Search for the cell housing the specified text and yield its (x, y) center coordinate. 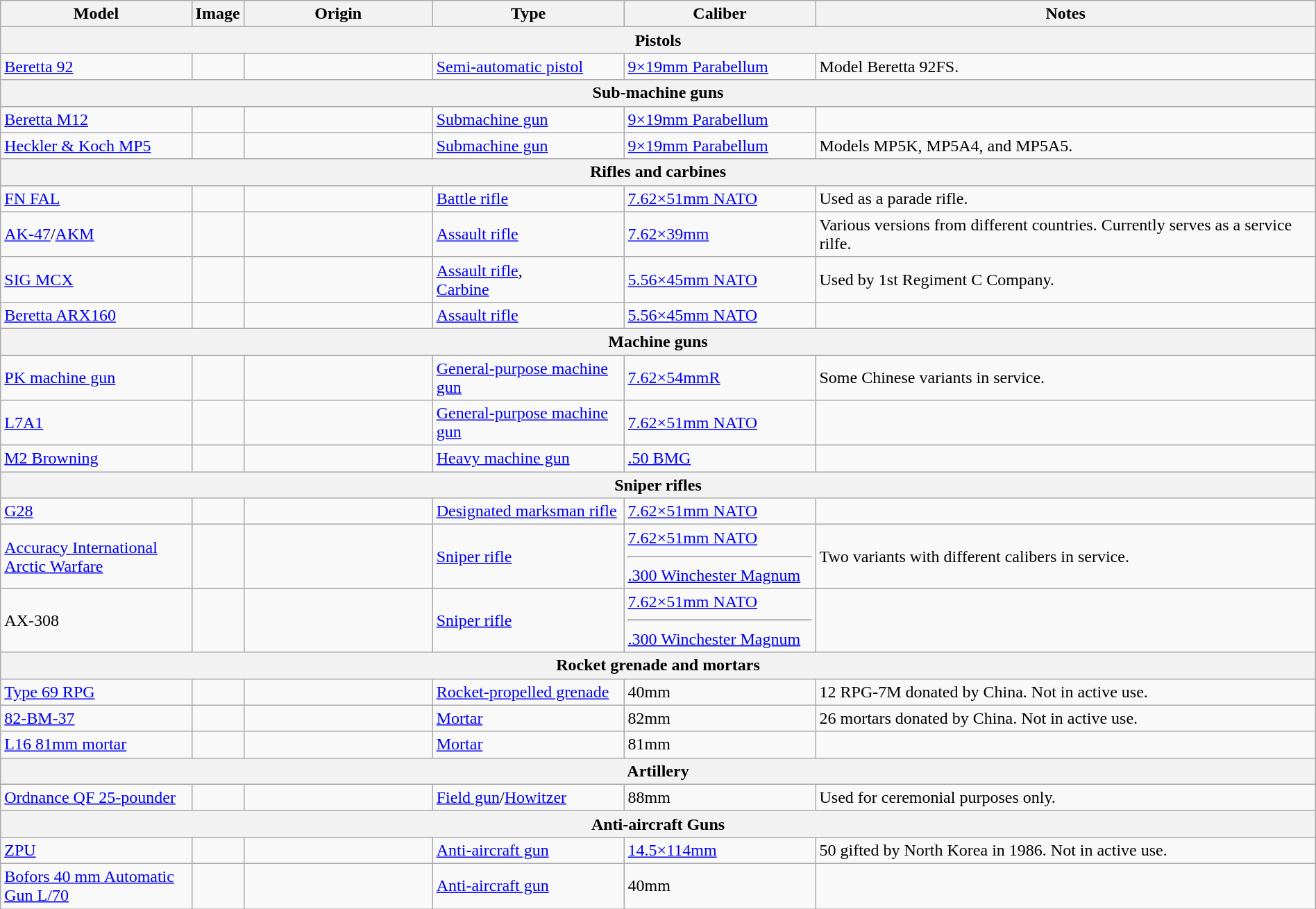
PK machine gun (96, 377)
L7A1 (96, 423)
Artillery (658, 771)
Rocket-propelled grenade (528, 692)
L16 81mm mortar (96, 745)
Two variants with different calibers in service. (1065, 557)
FN FAL (96, 198)
Designated marksman rifle (528, 511)
G28 (96, 511)
Type (528, 14)
7.62×54mmR (720, 377)
Anti-aircraft Guns (658, 824)
AX-308 (96, 620)
Beretta 92 (96, 67)
ZPU (96, 850)
Pistols (658, 40)
14.5×114mm (720, 850)
50 gifted by North Korea in 1986. Not in active use. (1065, 850)
M2 Browning (96, 459)
26 mortars donated by China. Not in active use. (1065, 718)
AK-47/AKM (96, 235)
Rifles and carbines (658, 172)
Accuracy International Arctic Warfare (96, 557)
Origin (338, 14)
Image (218, 14)
Model (96, 14)
Bofors 40 mm Automatic Gun L/70 (96, 885)
Heavy machine gun (528, 459)
Model Beretta 92FS. (1065, 67)
82mm (720, 718)
Notes (1065, 14)
Sniper rifles (658, 485)
.50 BMG (720, 459)
Machine guns (658, 341)
Various versions from different countries. Currently serves as a service rilfe. (1065, 235)
Used for ceremonial purposes only. (1065, 797)
Models MP5K, MP5A4, and MP5A5. (1065, 146)
82-BM-37 (96, 718)
Used by 1st Regiment C Company. (1065, 279)
88mm (720, 797)
Beretta ARX160 (96, 315)
SIG MCX (96, 279)
Field gun/Howitzer (528, 797)
Battle rifle (528, 198)
Used as a parade rifle. (1065, 198)
Heckler & Koch MP5 (96, 146)
Caliber (720, 14)
Assault rifle,Carbine (528, 279)
Sub-machine guns (658, 93)
Rocket grenade and mortars (658, 665)
Semi-automatic pistol (528, 67)
12 RPG-7M donated by China. Not in active use. (1065, 692)
7.62×39mm (720, 235)
Ordnance QF 25-pounder (96, 797)
Type 69 RPG (96, 692)
Beretta M12 (96, 119)
Some Chinese variants in service. (1065, 377)
81mm (720, 745)
